Identify which cell holds the provided text, then report its [X, Y] central coordinate. 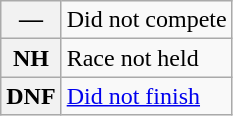
DNF [31, 96]
Did not finish [146, 96]
— [31, 20]
Did not compete [146, 20]
Race not held [146, 58]
NH [31, 58]
